Identify which cell holds the provided text, then report its [X, Y] central coordinate. 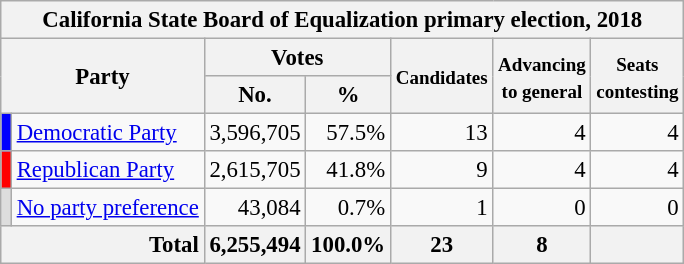
Candidates [441, 76]
Party [102, 76]
1 [441, 208]
100.0% [348, 245]
Democratic Party [108, 133]
% [348, 95]
13 [441, 133]
9 [441, 170]
Total [102, 245]
2,615,705 [255, 170]
41.8% [348, 170]
6,255,494 [255, 245]
Votes [297, 58]
23 [441, 245]
Republican Party [108, 170]
Advancingto general [542, 76]
8 [542, 245]
0.7% [348, 208]
43,084 [255, 208]
3,596,705 [255, 133]
Seatscontesting [638, 76]
California State Board of Equalization primary election, 2018 [342, 20]
No. [255, 95]
57.5% [348, 133]
No party preference [108, 208]
